Provide the [x, y] coordinate of the cell's center where the given text is located.  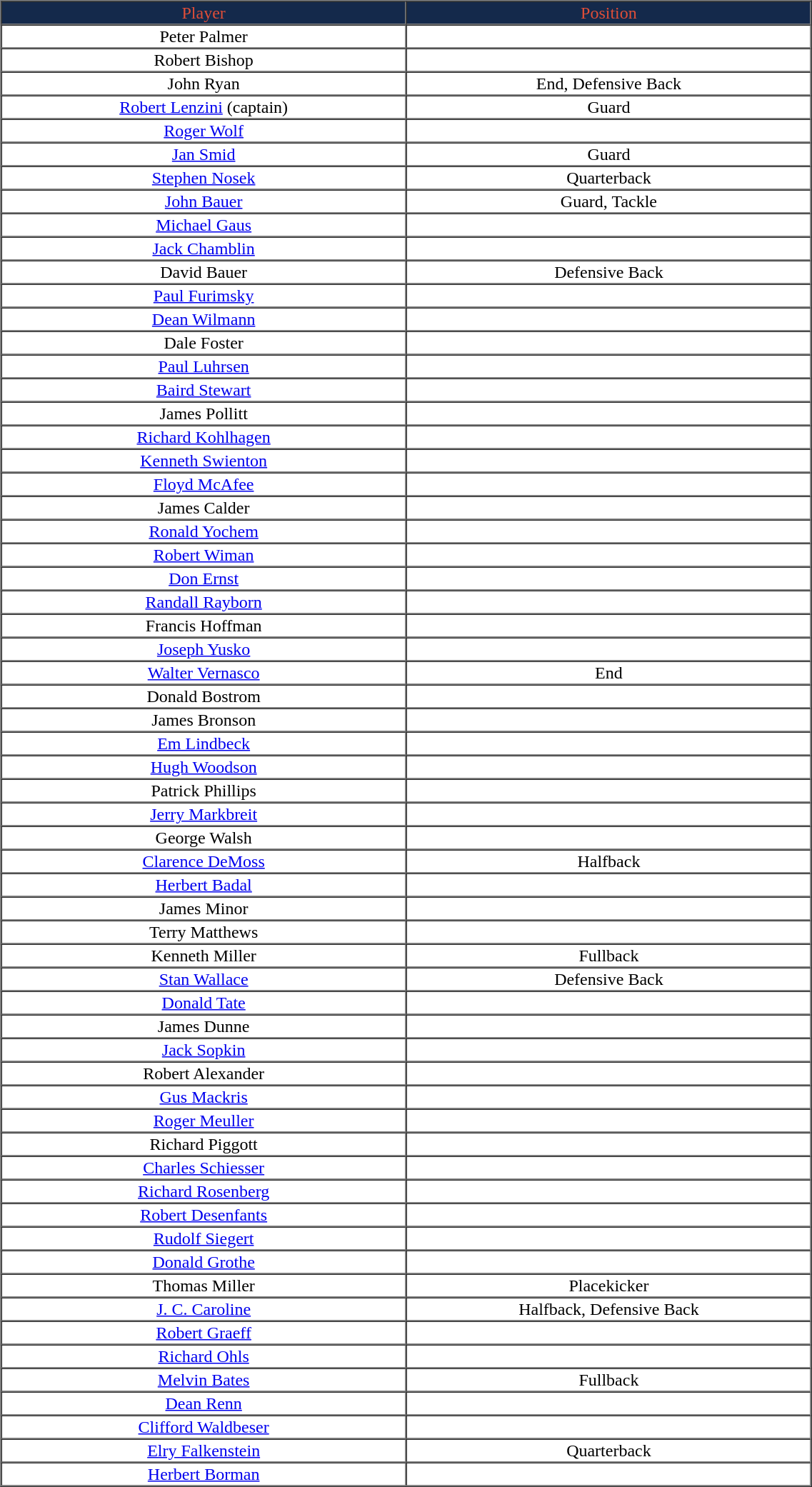
Herbert Badal [204, 884]
Ronald Yochem [204, 531]
Player [204, 13]
J. C. Caroline [204, 1308]
Donald Tate [204, 1003]
Clifford Waldbeser [204, 1427]
Michael Gaus [204, 224]
Robert Lenzini (captain) [204, 107]
Terry Matthews [204, 931]
James Bronson [204, 720]
Stephen Nosek [204, 177]
Kenneth Swienton [204, 460]
Joseph Yusko [204, 649]
Robert Alexander [204, 1073]
End, Defensive Back [608, 83]
Roger Wolf [204, 130]
James Dunne [204, 1026]
Em Lindbeck [204, 743]
Richard Kohlhagen [204, 437]
Herbert Borman [204, 1474]
Clarence DeMoss [204, 861]
Elry Falkenstein [204, 1450]
John Ryan [204, 83]
Halfback [608, 861]
Roger Meuller [204, 1120]
Jack Sopkin [204, 1050]
Robert Graeff [204, 1333]
Robert Desenfants [204, 1214]
Baird Stewart [204, 390]
Rudolf Siegert [204, 1238]
David Bauer [204, 271]
James Pollitt [204, 413]
James Calder [204, 507]
Halfback, Defensive Back [608, 1308]
Richard Piggott [204, 1144]
Robert Wiman [204, 554]
Patrick Phillips [204, 790]
Dean Renn [204, 1403]
Paul Luhrsen [204, 366]
Richard Rosenberg [204, 1191]
John Bauer [204, 201]
Hugh Woodson [204, 767]
Floyd McAfee [204, 484]
Jan Smid [204, 154]
James Minor [204, 908]
Kenneth Miller [204, 956]
Gus Mackris [204, 1097]
Richard Ohls [204, 1356]
Dale Foster [204, 343]
Paul Furimsky [204, 296]
Stan Wallace [204, 978]
Position [608, 13]
Placekicker [608, 1286]
Peter Palmer [204, 36]
Jack Chamblin [204, 249]
Donald Bostrom [204, 696]
Melvin Bates [204, 1380]
Randall Rayborn [204, 601]
Guard, Tackle [608, 201]
Robert Bishop [204, 60]
Dean Wilmann [204, 319]
Francis Hoffman [204, 626]
Jerry Markbreit [204, 814]
Walter Vernasco [204, 673]
Don Ernst [204, 579]
Donald Grothe [204, 1261]
Charles Schiesser [204, 1167]
Thomas Miller [204, 1286]
George Walsh [204, 837]
End [608, 673]
